Return the [X, Y] coordinate for the center point of the cell that contains the specified text.  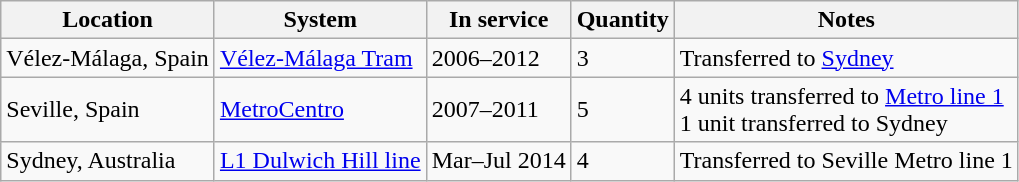
Transferred to Sydney [846, 58]
Vélez-Málaga, Spain [108, 58]
System [320, 20]
4 [622, 161]
2006–2012 [498, 58]
L1 Dulwich Hill line [320, 161]
In service [498, 20]
Vélez-Málaga Tram [320, 58]
Transferred to Seville Metro line 1 [846, 161]
MetroCentro [320, 110]
Seville, Spain [108, 110]
Quantity [622, 20]
3 [622, 58]
Location [108, 20]
5 [622, 110]
Sydney, Australia [108, 161]
2007–2011 [498, 110]
Mar–Jul 2014 [498, 161]
4 units transferred to Metro line 11 unit transferred to Sydney [846, 110]
Notes [846, 20]
